Detect which cell encompasses the target text, then output its [X, Y] center coordinate. 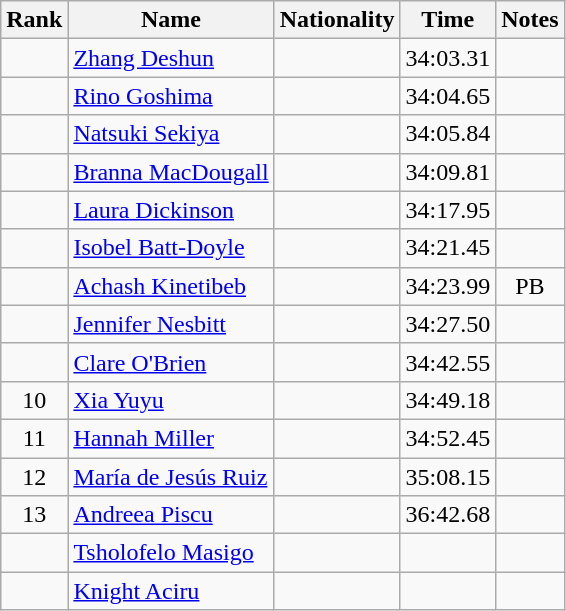
34:03.31 [448, 58]
34:52.45 [448, 438]
34:49.18 [448, 400]
34:09.81 [448, 172]
Time [448, 20]
34:42.55 [448, 362]
Achash Kinetibeb [171, 286]
PB [530, 286]
Tsholofelo Masigo [171, 553]
34:23.99 [448, 286]
12 [34, 477]
36:42.68 [448, 515]
Laura Dickinson [171, 210]
Notes [530, 20]
Natsuki Sekiya [171, 134]
13 [34, 515]
Isobel Batt-Doyle [171, 248]
34:17.95 [448, 210]
Branna MacDougall [171, 172]
Jennifer Nesbitt [171, 324]
35:08.15 [448, 477]
34:21.45 [448, 248]
Name [171, 20]
Clare O'Brien [171, 362]
34:04.65 [448, 96]
Andreea Piscu [171, 515]
34:27.50 [448, 324]
10 [34, 400]
Rank [34, 20]
Zhang Deshun [171, 58]
Hannah Miller [171, 438]
Knight Aciru [171, 591]
María de Jesús Ruiz [171, 477]
34:05.84 [448, 134]
11 [34, 438]
Rino Goshima [171, 96]
Xia Yuyu [171, 400]
Nationality [337, 20]
